Find where the given text appears and provide that cell's center as [x, y] coordinate. 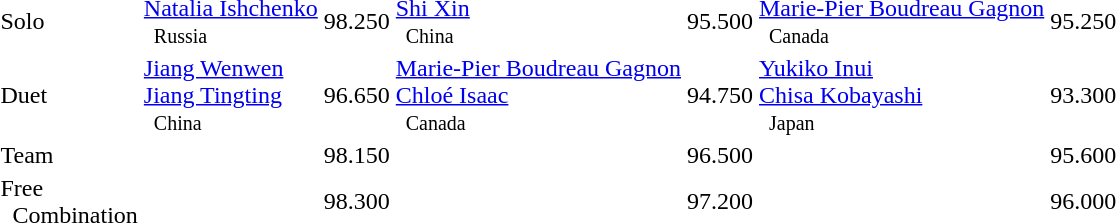
Jiang Wenwen Jiang Tingting China [230, 95]
Marie-Pier Boudreau Gagnon Chloé Isaac Canada [538, 95]
96.650 [356, 95]
98.150 [356, 155]
94.750 [720, 95]
96.500 [720, 155]
Yukiko Inui Chisa Kobayashi Japan [902, 95]
